Return the [x, y] coordinate for the center point of the cell that contains the specified text.  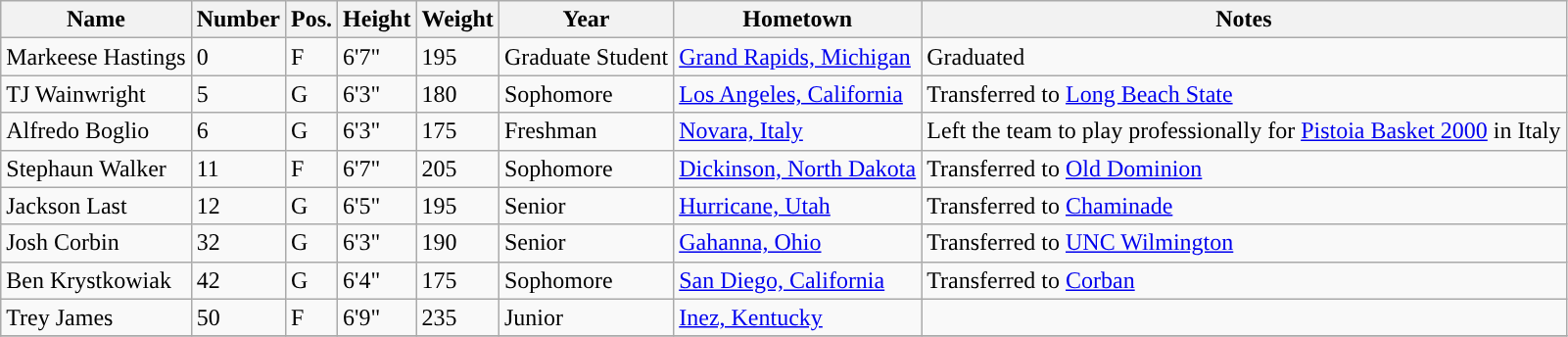
Graduated [1244, 57]
6'9" [377, 317]
Junior [586, 317]
Stephaun Walker [96, 168]
205 [457, 168]
Transferred to Old Dominion [1244, 168]
Josh Corbin [96, 243]
Novara, Italy [797, 131]
Inez, Kentucky [797, 317]
Transferred to Corban [1244, 280]
Grand Rapids, Michigan [797, 57]
Notes [1244, 20]
Trey James [96, 317]
Height [377, 20]
Pos. [311, 20]
6 [238, 131]
Graduate Student [586, 57]
Alfredo Boglio [96, 131]
0 [238, 57]
Jackson Last [96, 206]
190 [457, 243]
TJ Wainwright [96, 94]
Weight [457, 20]
Hurricane, Utah [797, 206]
Hometown [797, 20]
Year [586, 20]
Dickinson, North Dakota [797, 168]
Transferred to Long Beach State [1244, 94]
50 [238, 317]
6'4" [377, 280]
Name [96, 20]
Transferred to UNC Wilmington [1244, 243]
San Diego, California [797, 280]
Los Angeles, California [797, 94]
12 [238, 206]
180 [457, 94]
Transferred to Chaminade [1244, 206]
6'5" [377, 206]
Markeese Hastings [96, 57]
32 [238, 243]
Ben Krystkowiak [96, 280]
42 [238, 280]
Gahanna, Ohio [797, 243]
Left the team to play professionally for Pistoia Basket 2000 in Italy [1244, 131]
Freshman [586, 131]
Number [238, 20]
235 [457, 317]
11 [238, 168]
5 [238, 94]
